Provide the [x, y] coordinate of the cell's center where the given text is located.  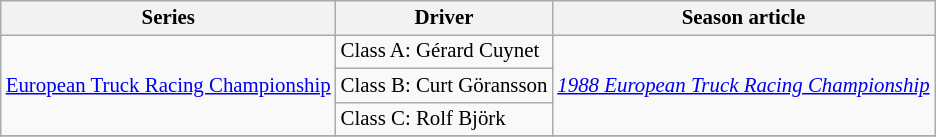
Driver [444, 18]
Series [168, 18]
Season article [743, 18]
Class C: Rolf Björk [444, 119]
Class B: Curt Göransson [444, 85]
Class A: Gérard Cuynet [444, 51]
1988 European Truck Racing Championship [743, 85]
European Truck Racing Championship [168, 85]
